Locate the cell with the specified text and output its [x, y] center coordinate. 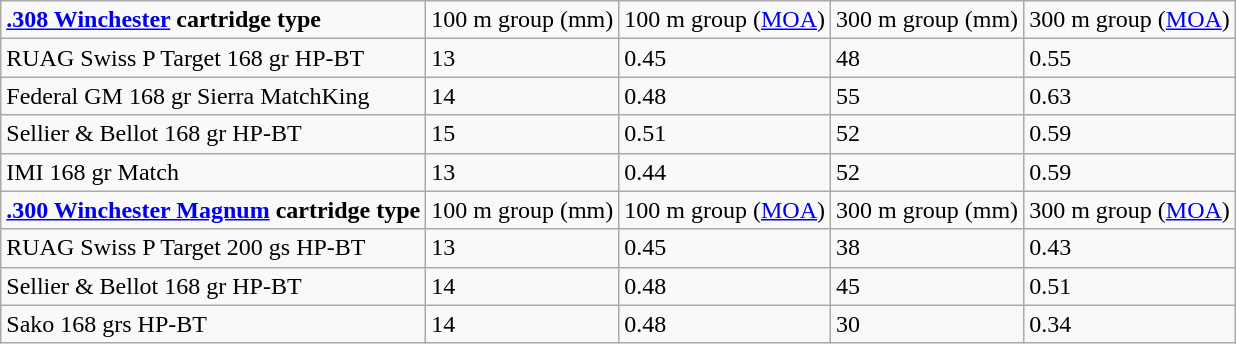
Federal GM 168 gr Sierra MatchKing [214, 96]
IMI 168 gr Match [214, 172]
.308 Winchester cartridge type [214, 20]
0.44 [725, 172]
15 [522, 134]
30 [928, 324]
.300 Winchester Magnum cartridge type [214, 210]
0.63 [1130, 96]
Sako 168 grs HP-BT [214, 324]
RUAG Swiss P Target 168 gr HP-BT [214, 58]
55 [928, 96]
45 [928, 286]
RUAG Swiss P Target 200 gs HP-BT [214, 248]
48 [928, 58]
38 [928, 248]
0.55 [1130, 58]
0.34 [1130, 324]
0.43 [1130, 248]
